Scan for the cell matching the given text and deliver its [x, y] coordinate at center. 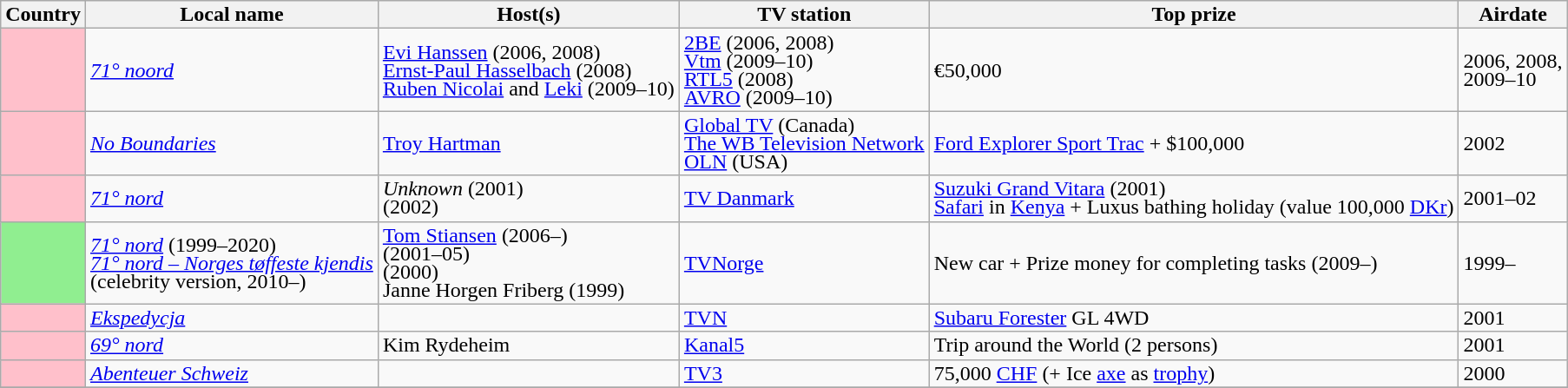
TV Danmark [804, 198]
Global TV (Canada)The WB Television NetworkOLN (USA) [804, 143]
71° nord [231, 198]
Trip around the World (2 persons) [1194, 345]
Kanal5 [804, 345]
Evi Hanssen (2006, 2008)Ernst-Paul Hasselbach (2008)Ruben Nicolai and Leki (2009–10) [528, 69]
2000 [1512, 373]
Suzuki Grand Vitara (2001)Safari in Kenya + Luxus bathing holiday (value 100,000 DKr) [1194, 198]
Host(s) [528, 15]
Local name [231, 15]
TVN [804, 318]
Subaru Forester GL 4WD [1194, 318]
2001–02 [1512, 198]
New car + Prize money for completing tasks (2009–) [1194, 262]
Tom Stiansen (2006–) (2001–05) (2000)Janne Horgen Friberg (1999) [528, 262]
71° noord [231, 69]
Unknown (2001) (2002) [528, 198]
Troy Hartman [528, 143]
€50,000 [1194, 69]
2006, 2008,2009–10 [1512, 69]
Ekspedycja [231, 318]
TVNorge [804, 262]
75,000 CHF (+ Ice axe as trophy) [1194, 373]
71° nord (1999–2020)71° nord – Norges tøffeste kjendis (celebrity version, 2010–) [231, 262]
No Boundaries [231, 143]
2002 [1512, 143]
Kim Rydeheim [528, 345]
TV station [804, 15]
Ford Explorer Sport Trac + $100,000 [1194, 143]
Country [43, 15]
Airdate [1512, 15]
Top prize [1194, 15]
1999– [1512, 262]
69° nord [231, 345]
Abenteuer Schweiz [231, 373]
2BE (2006, 2008)Vtm (2009–10) RTL5 (2008)AVRO (2009–10) [804, 69]
TV3 [804, 373]
